Find where the given text appears and provide that cell's center as [X, Y] coordinate. 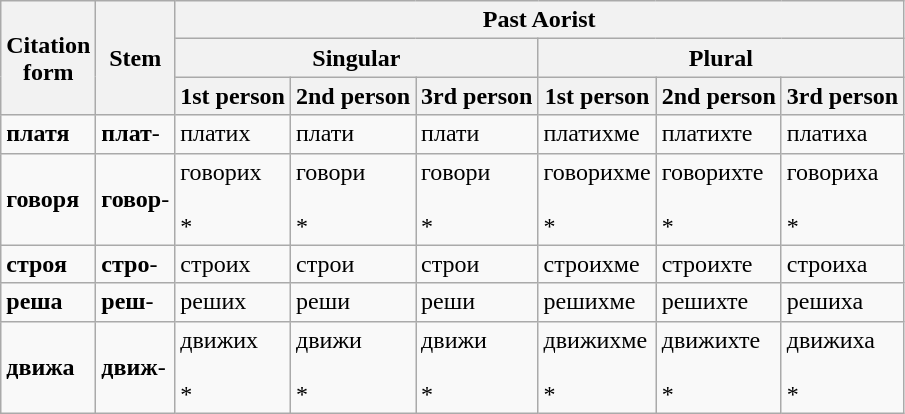
платиха [842, 134]
Plural [721, 58]
платихме [597, 134]
решихме [597, 302]
платих [233, 134]
движ- [136, 367]
говор- [136, 199]
строиха [842, 264]
платя [48, 134]
говорих * [233, 199]
говориха * [842, 199]
Past Aorist [540, 20]
движихме * [597, 367]
плат- [136, 134]
движих * [233, 367]
движа [48, 367]
решиха [842, 302]
говорихме * [597, 199]
реших [233, 302]
реш- [136, 302]
говоря [48, 199]
Singular [356, 58]
реша [48, 302]
Stem [136, 58]
строихте [718, 264]
стро- [136, 264]
решихте [718, 302]
движиха * [842, 367]
платихте [718, 134]
Citationform [48, 58]
говорихте * [718, 199]
строих [233, 264]
строихме [597, 264]
строя [48, 264]
движихте * [718, 367]
